From the cell containing the given text, extract its center point as (x, y) coordinate. 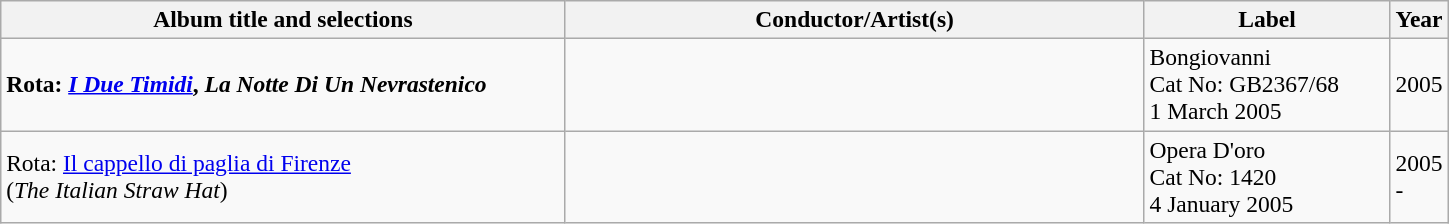
Rota: Il cappello di paglia di Firenze(The Italian Straw Hat) (283, 176)
Rota: I Due Timidi, La Notte Di Un Nevrastenico (283, 84)
Album title and selections (283, 19)
BongiovanniCat No: GB2367/681 March 2005 (1267, 84)
Opera D'oroCat No: 14204 January 2005 (1267, 176)
2005 (1419, 84)
2005- (1419, 176)
Label (1267, 19)
Year (1419, 19)
Conductor/Artist(s) (854, 19)
